From the cell containing the given text, extract its center point as [x, y] coordinate. 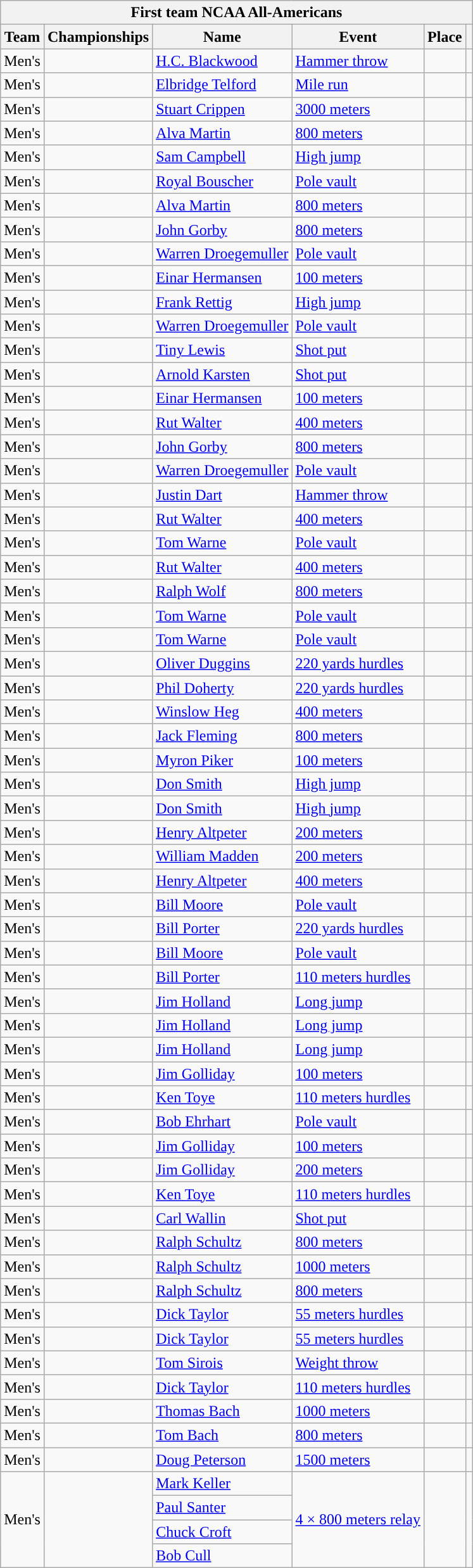
1500 meters [358, 1459]
Bob Cull [222, 1556]
Ralph Wolf [222, 591]
Championships [98, 37]
Place [445, 37]
Tom Bach [222, 1435]
Oliver Duggins [222, 663]
Myron Piker [222, 760]
Jack Fleming [222, 736]
Name [222, 37]
Thomas Bach [222, 1411]
Sam Campbell [222, 157]
Royal Bouscher [222, 181]
Tiny Lewis [222, 350]
Stuart Crippen [222, 109]
Arnold Karsten [222, 374]
Justin Dart [222, 495]
First team NCAA All-Americans [237, 13]
Carl Wallin [222, 1218]
Bob Ehrhart [222, 1122]
Frank Rettig [222, 302]
Weight throw [358, 1363]
William Madden [222, 857]
4 × 800 meters relay [358, 1520]
Paul Santer [222, 1508]
Mark Keller [222, 1484]
Doug Peterson [222, 1459]
Event [358, 37]
Chuck Croft [222, 1532]
Tom Sirois [222, 1363]
Team [23, 37]
3000 meters [358, 109]
Winslow Heg [222, 712]
H.C. Blackwood [222, 61]
Mile run [358, 85]
Phil Doherty [222, 687]
Elbridge Telford [222, 85]
